Capture the cell that displays the provided text and extract its [x, y] central coordinate. 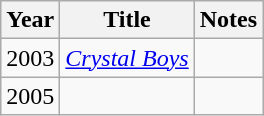
2005 [30, 96]
Year [30, 20]
Notes [228, 20]
Title [127, 20]
Crystal Boys [127, 58]
2003 [30, 58]
